Scan for the cell matching the given text and deliver its [x, y] coordinate at center. 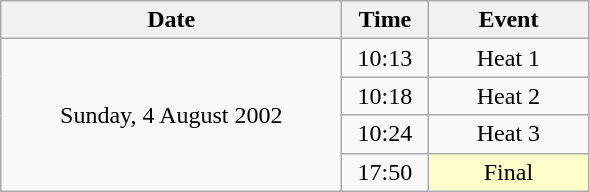
Event [508, 20]
Heat 3 [508, 134]
Sunday, 4 August 2002 [172, 115]
10:13 [385, 58]
10:24 [385, 134]
Time [385, 20]
Heat 1 [508, 58]
Final [508, 172]
17:50 [385, 172]
Heat 2 [508, 96]
10:18 [385, 96]
Date [172, 20]
